Determine the [x, y] coordinate at the center of the cell enclosing the given text.  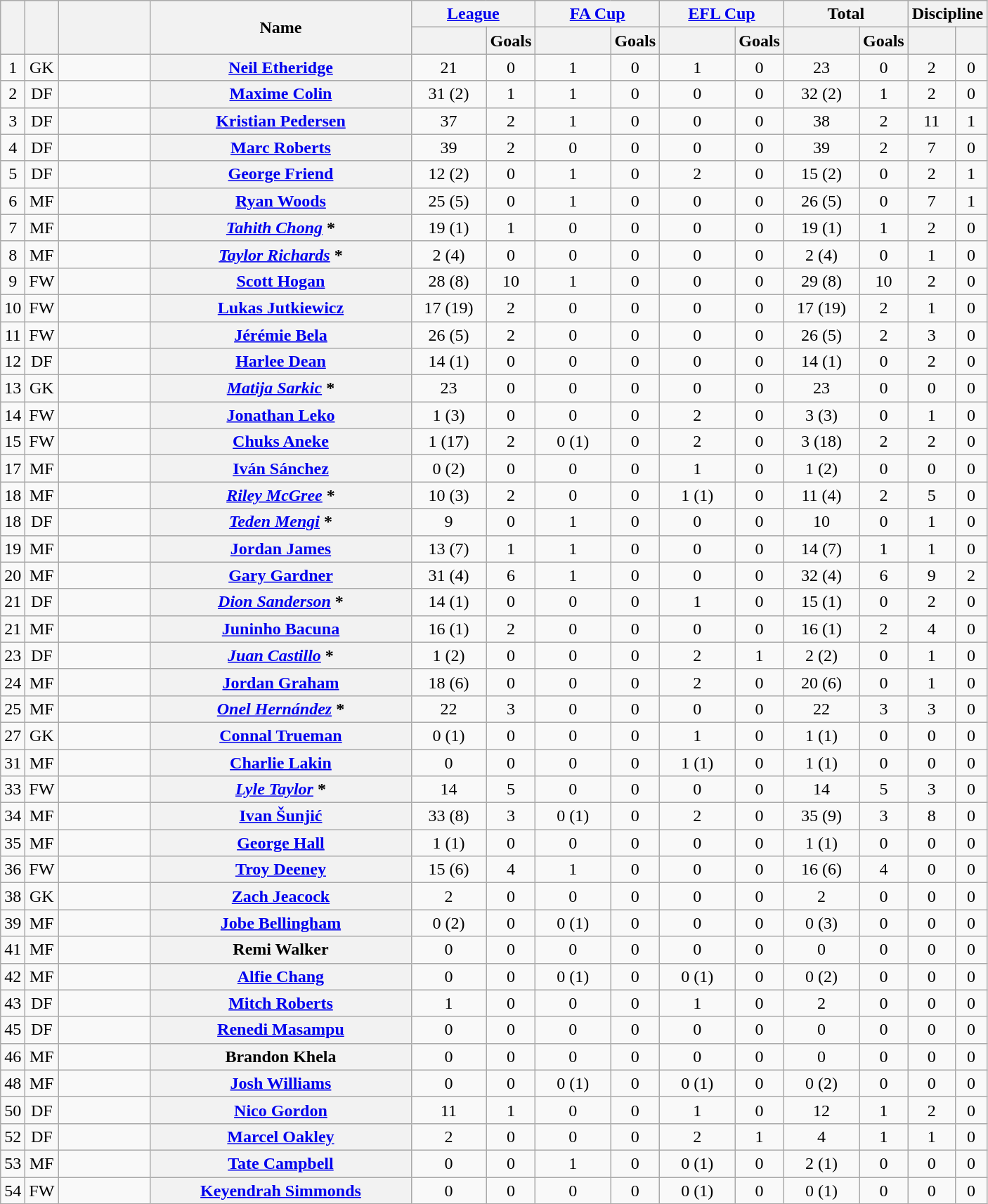
Jobe Bellingham [281, 923]
36 [13, 870]
Discipline [947, 14]
31 (2) [448, 94]
2 (1) [821, 1163]
Marc Roberts [281, 148]
Ivan Šunjić [281, 816]
35 [13, 843]
33 (8) [448, 816]
Lukas Jutkiewicz [281, 308]
43 [13, 1003]
18 (6) [448, 682]
25 (5) [448, 201]
Matija Sarkic * [281, 388]
Maxime Colin [281, 94]
35 (9) [821, 816]
League [474, 14]
Kristian Pedersen [281, 121]
George Friend [281, 174]
Dion Sanderson * [281, 602]
52 [13, 1137]
14 (7) [821, 549]
31 [13, 762]
32 (2) [821, 94]
15 (6) [448, 870]
Jordan James [281, 549]
Lyle Taylor * [281, 790]
FA Cup [597, 14]
42 [13, 976]
24 [13, 682]
27 [13, 735]
33 [13, 790]
Josh Williams [281, 1083]
Scott Hogan [281, 281]
Juninho Bacuna [281, 629]
1 (17) [448, 442]
1 (3) [448, 415]
3 (18) [821, 442]
Keyendrah Simmonds [281, 1191]
16 (6) [821, 870]
50 [13, 1110]
EFL Cup [722, 14]
Teden Mengi * [281, 522]
Iván Sánchez [281, 469]
41 [13, 950]
Zach Jeacock [281, 896]
12 (2) [448, 174]
32 (4) [821, 575]
17 [13, 469]
15 [13, 442]
Taylor Richards * [281, 254]
Neil Etheridge [281, 67]
34 [13, 816]
3 (3) [821, 415]
George Hall [281, 843]
46 [13, 1056]
Harlee Dean [281, 362]
Charlie Lakin [281, 762]
Connal Trueman [281, 735]
54 [13, 1191]
Troy Deeney [281, 870]
0 (3) [821, 923]
37 [448, 121]
13 (7) [448, 549]
Nico Gordon [281, 1110]
15 (1) [821, 602]
Tahith Chong * [281, 228]
10 (3) [448, 495]
Chuks Aneke [281, 442]
Onel Hernández * [281, 709]
Remi Walker [281, 950]
Gary Gardner [281, 575]
Total [846, 14]
Riley McGree * [281, 495]
48 [13, 1083]
53 [13, 1163]
31 (4) [448, 575]
45 [13, 1030]
13 [13, 388]
Renedi Masampu [281, 1030]
2 (2) [821, 655]
15 (2) [821, 174]
Marcel Oakley [281, 1137]
28 (8) [448, 281]
20 (6) [821, 682]
Jérémie Bela [281, 335]
Tate Campbell [281, 1163]
Jordan Graham [281, 682]
Name [281, 27]
25 [13, 709]
19 [13, 549]
Alfie Chang [281, 976]
Juan Castillo * [281, 655]
Brandon Khela [281, 1056]
29 (8) [821, 281]
Ryan Woods [281, 201]
Mitch Roberts [281, 1003]
20 [13, 575]
Jonathan Leko [281, 415]
11 (4) [821, 495]
